Find where the given text appears and provide that cell's center as [x, y] coordinate. 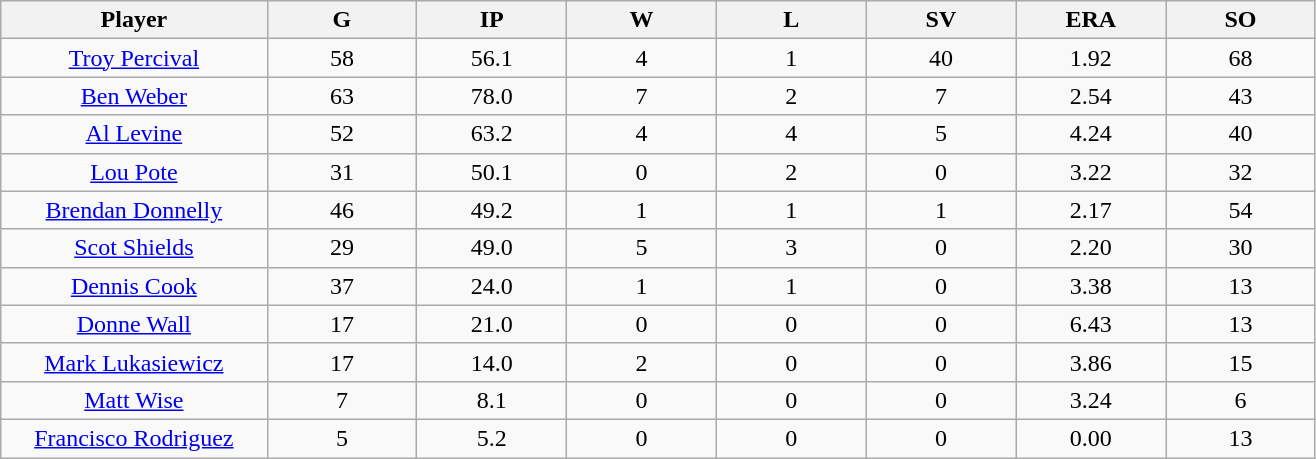
Francisco Rodriguez [134, 438]
IP [492, 20]
30 [1241, 248]
8.1 [492, 400]
G [342, 20]
46 [342, 210]
15 [1241, 362]
5.2 [492, 438]
SV [941, 20]
3.86 [1091, 362]
2.54 [1091, 96]
1.92 [1091, 58]
2.17 [1091, 210]
0.00 [1091, 438]
49.2 [492, 210]
58 [342, 58]
3.24 [1091, 400]
6.43 [1091, 324]
Mark Lukasiewicz [134, 362]
W [642, 20]
68 [1241, 58]
L [791, 20]
Brendan Donnelly [134, 210]
Ben Weber [134, 96]
Player [134, 20]
52 [342, 134]
Dennis Cook [134, 286]
Troy Percival [134, 58]
3.38 [1091, 286]
6 [1241, 400]
Al Levine [134, 134]
21.0 [492, 324]
14.0 [492, 362]
63.2 [492, 134]
43 [1241, 96]
49.0 [492, 248]
ERA [1091, 20]
2.20 [1091, 248]
Scot Shields [134, 248]
54 [1241, 210]
29 [342, 248]
3 [791, 248]
31 [342, 172]
78.0 [492, 96]
37 [342, 286]
56.1 [492, 58]
Donne Wall [134, 324]
63 [342, 96]
32 [1241, 172]
50.1 [492, 172]
3.22 [1091, 172]
SO [1241, 20]
24.0 [492, 286]
Matt Wise [134, 400]
4.24 [1091, 134]
Lou Pote [134, 172]
